Extract the [X, Y] coordinate from the center of the cell holding the provided text.  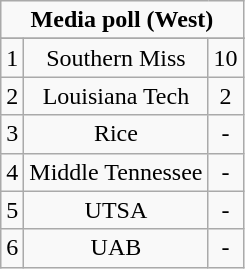
Southern Miss [116, 58]
5 [12, 210]
4 [12, 172]
1 [12, 58]
6 [12, 248]
Louisiana Tech [116, 96]
Media poll (West) [122, 20]
10 [226, 58]
UTSA [116, 210]
3 [12, 134]
Middle Tennessee [116, 172]
Rice [116, 134]
UAB [116, 248]
